Locate the cell with the specified text and output its [x, y] center coordinate. 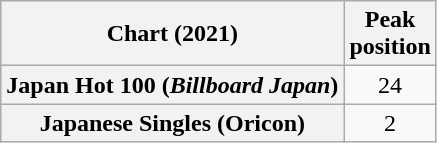
Japan Hot 100 (Billboard Japan) [172, 85]
Chart (2021) [172, 34]
Japanese Singles (Oricon) [172, 123]
Peakposition [390, 34]
24 [390, 85]
2 [390, 123]
